Capture the cell that displays the provided text and extract its [x, y] central coordinate. 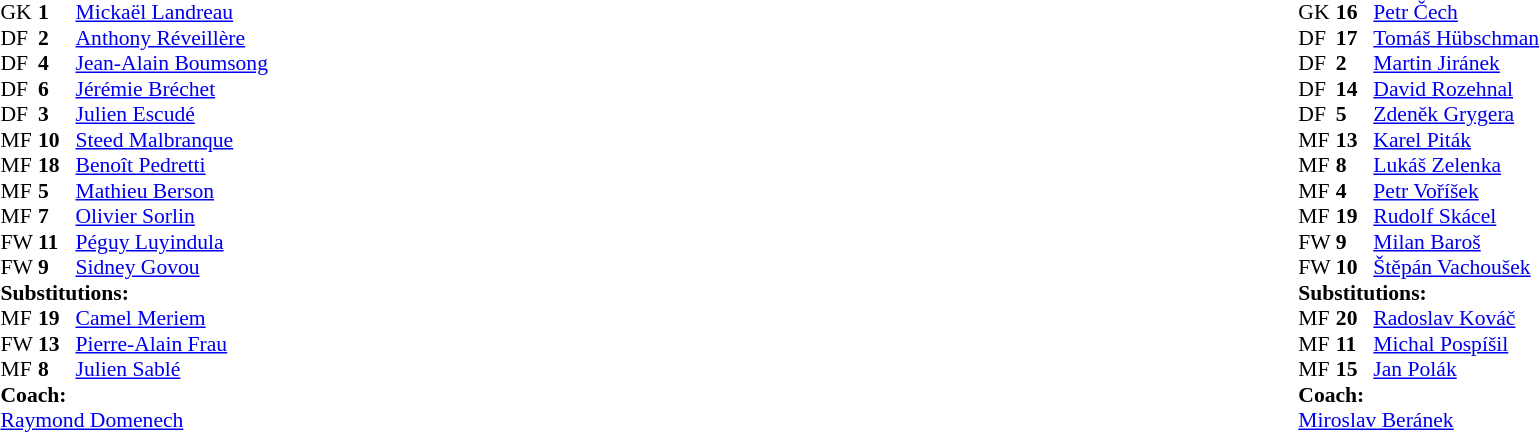
Štěpán Vachoušek [1456, 267]
Zdeněk Grygera [1456, 115]
Martin Jiránek [1456, 63]
Radoslav Kováč [1456, 319]
Benoît Pedretti [172, 165]
Steed Malbranque [172, 140]
17 [1355, 38]
Julien Sablé [172, 369]
David Rozehnal [1456, 89]
Petr Čech [1456, 13]
Julien Escudé [172, 115]
Lukáš Zelenka [1456, 165]
6 [57, 89]
Mickaël Landreau [172, 13]
Michal Pospíšil [1456, 344]
Jean-Alain Boumsong [172, 63]
Jan Polák [1456, 369]
Jérémie Bréchet [172, 89]
Tomáš Hübschman [1456, 38]
Petr Voříšek [1456, 191]
15 [1355, 369]
Camel Meriem [172, 319]
7 [57, 217]
20 [1355, 319]
Karel Piták [1456, 140]
Olivier Sorlin [172, 217]
14 [1355, 89]
Mathieu Berson [172, 191]
Sidney Govou [172, 267]
Milan Baroš [1456, 242]
Anthony Réveillère [172, 38]
Pierre-Alain Frau [172, 344]
Rudolf Skácel [1456, 217]
Péguy Luyindula [172, 242]
1 [57, 13]
18 [57, 165]
3 [57, 115]
16 [1355, 13]
